Detect which cell encompasses the target text, then output its [X, Y] center coordinate. 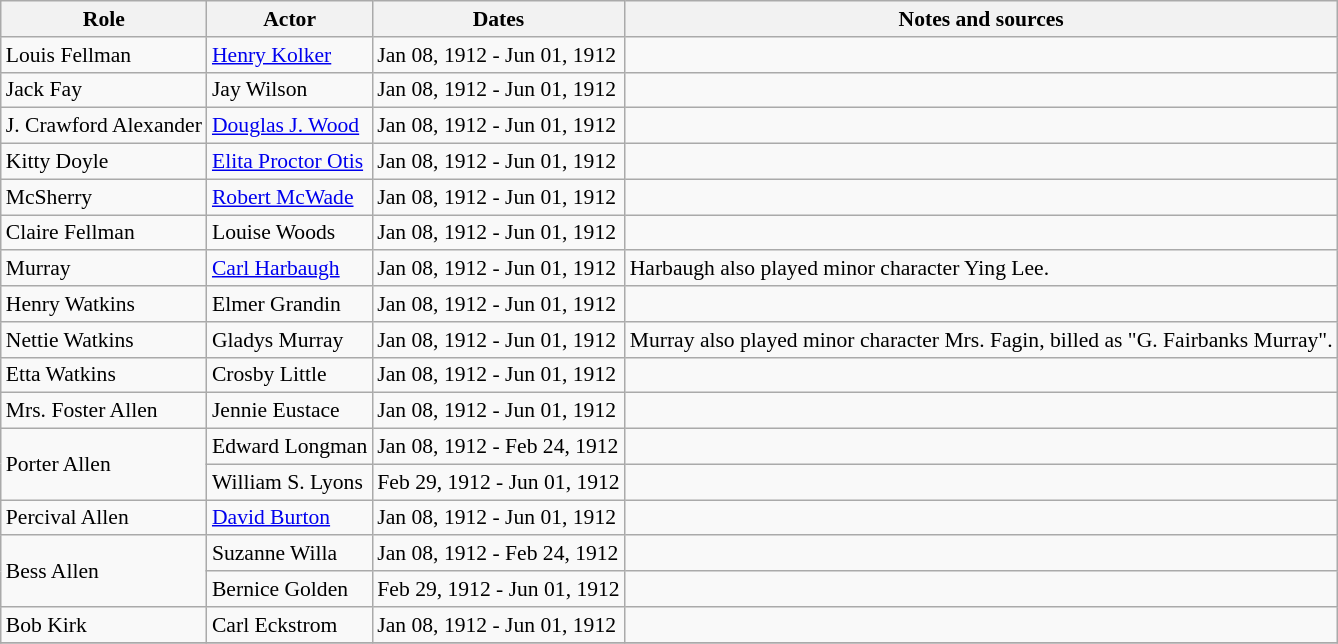
David Burton [290, 518]
Henry Watkins [104, 304]
Bess Allen [104, 572]
Jack Fay [104, 90]
Suzanne Willa [290, 554]
Crosby Little [290, 375]
Elmer Grandin [290, 304]
Elita Proctor Otis [290, 162]
Percival Allen [104, 518]
Actor [290, 19]
Gladys Murray [290, 340]
Bob Kirk [104, 625]
William S. Lyons [290, 482]
Douglas J. Wood [290, 126]
Etta Watkins [104, 375]
Notes and sources [982, 19]
Jay Wilson [290, 90]
J. Crawford Alexander [104, 126]
Carl Harbaugh [290, 269]
Role [104, 19]
Claire Fellman [104, 233]
Mrs. Foster Allen [104, 411]
Harbaugh also played minor character Ying Lee. [982, 269]
Kitty Doyle [104, 162]
Dates [498, 19]
McSherry [104, 197]
Louise Woods [290, 233]
Porter Allen [104, 464]
Henry Kolker [290, 55]
Carl Eckstrom [290, 625]
Jennie Eustace [290, 411]
Louis Fellman [104, 55]
Edward Longman [290, 447]
Murray [104, 269]
Bernice Golden [290, 589]
Nettie Watkins [104, 340]
Robert McWade [290, 197]
Murray also played minor character Mrs. Fagin, billed as "G. Fairbanks Murray". [982, 340]
